Output the (x, y) coordinate of the center of the cell containing the given text.  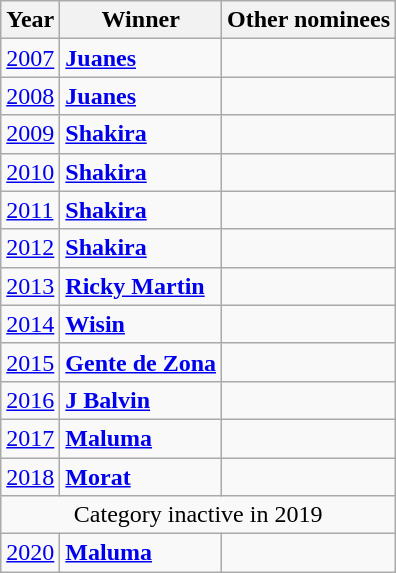
2014 (30, 324)
2013 (30, 286)
Year (30, 20)
2020 (30, 553)
2016 (30, 400)
Ricky Martin (141, 286)
2007 (30, 58)
J Balvin (141, 400)
2017 (30, 438)
Other nominees (309, 20)
2011 (30, 210)
Gente de Zona (141, 362)
Category inactive in 2019 (198, 515)
Wisin (141, 324)
2015 (30, 362)
2018 (30, 477)
2008 (30, 96)
2010 (30, 172)
2009 (30, 134)
Winner (141, 20)
2012 (30, 248)
Morat (141, 477)
